Scan for the cell matching the given text and deliver its [x, y] coordinate at center. 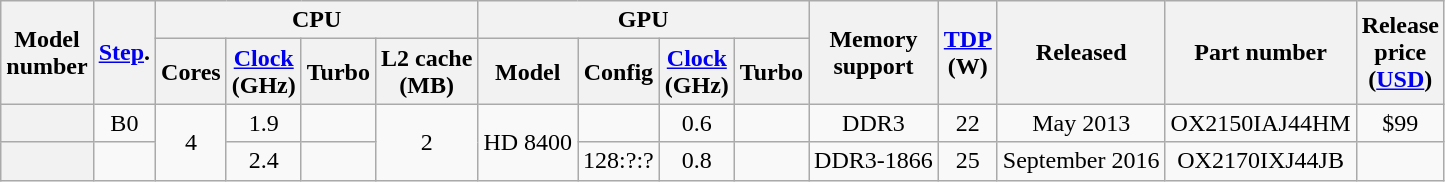
25 [968, 161]
0.8 [696, 161]
22 [968, 123]
B0 [124, 123]
Memorysupport [874, 52]
OX2150IAJ44HM [1260, 123]
Model [528, 72]
2.4 [264, 161]
Step. [124, 52]
L2 cache(MB) [426, 72]
Modelnumber [47, 52]
DDR3-1866 [874, 161]
OX2170IXJ44JB [1260, 161]
TDP(W) [968, 52]
Config [619, 72]
Released [1081, 52]
September 2016 [1081, 161]
May 2013 [1081, 123]
GPU [644, 20]
CPU [317, 20]
128:?:? [619, 161]
Part number [1260, 52]
0.6 [696, 123]
Cores [192, 72]
$99 [1400, 123]
4 [192, 142]
2 [426, 142]
DDR3 [874, 123]
Releaseprice(USD) [1400, 52]
1.9 [264, 123]
HD 8400 [528, 142]
